Return the (X, Y) coordinate for the center point of the cell that contains the specified text.  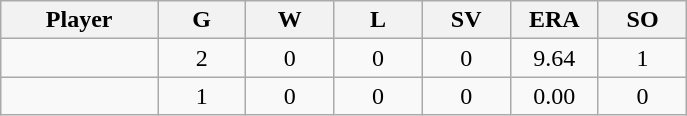
ERA (554, 20)
0.00 (554, 96)
Player (80, 20)
9.64 (554, 58)
SO (642, 20)
2 (202, 58)
W (290, 20)
SV (466, 20)
G (202, 20)
L (378, 20)
